Detect which cell encompasses the target text, then output its (x, y) center coordinate. 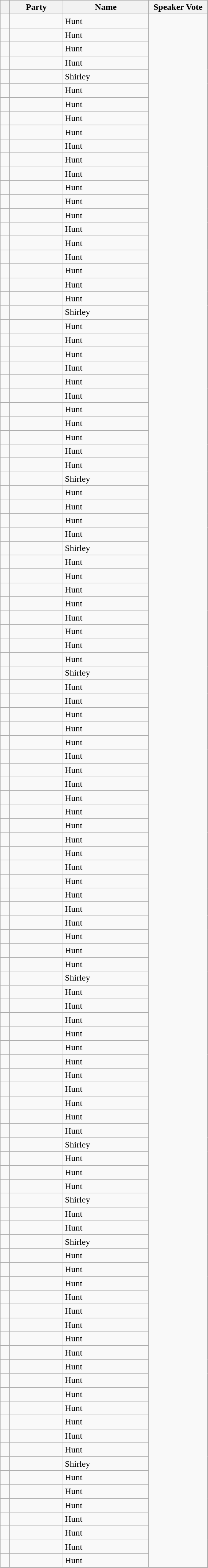
Name (106, 7)
Party (36, 7)
Speaker Vote (178, 7)
